Capture the cell that displays the provided text and extract its (X, Y) central coordinate. 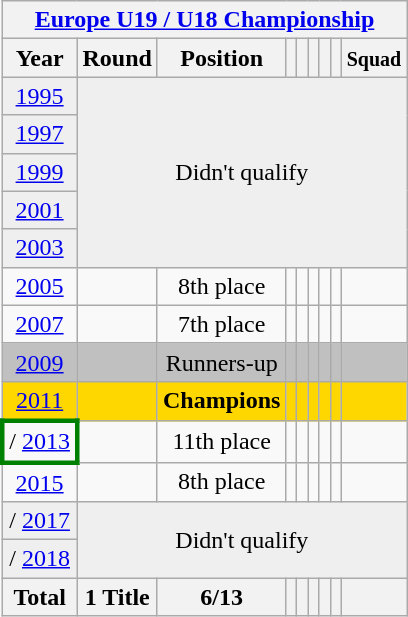
Round (117, 58)
1999 (40, 172)
/ 2018 (40, 559)
Runners-up (221, 362)
2011 (40, 401)
Year (40, 58)
/ 2017 (40, 521)
2015 (40, 482)
11th place (221, 442)
Position (221, 58)
2005 (40, 286)
1997 (40, 134)
Squad (374, 58)
7th place (221, 324)
1 Title (117, 597)
2009 (40, 362)
2007 (40, 324)
1995 (40, 96)
Champions (221, 401)
6/13 (221, 597)
/ 2013 (40, 442)
Total (40, 597)
2003 (40, 248)
2001 (40, 210)
Europe U19 / U18 Championship (204, 20)
